Return the [x, y] coordinate for the center point of the cell that contains the specified text.  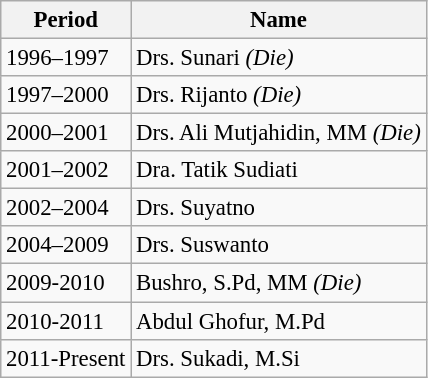
2009-2010 [66, 283]
Drs. Sukadi, M.Si [278, 358]
2000–2001 [66, 133]
Drs. Suswanto [278, 245]
2011-Present [66, 358]
Drs. Sunari (Die) [278, 58]
Dra. Tatik Sudiati [278, 170]
Period [66, 20]
Abdul Ghofur, M.Pd [278, 321]
Name [278, 20]
1997–2000 [66, 95]
Bushro, S.Pd, MM (Die) [278, 283]
2002–2004 [66, 208]
Drs. Suyatno [278, 208]
2001–2002 [66, 170]
Drs. Rijanto (Die) [278, 95]
1996–1997 [66, 58]
2004–2009 [66, 245]
Drs. Ali Mutjahidin, MM (Die) [278, 133]
2010-2011 [66, 321]
